For the text-containing cell, return its midpoint in (X, Y) coordinate format. 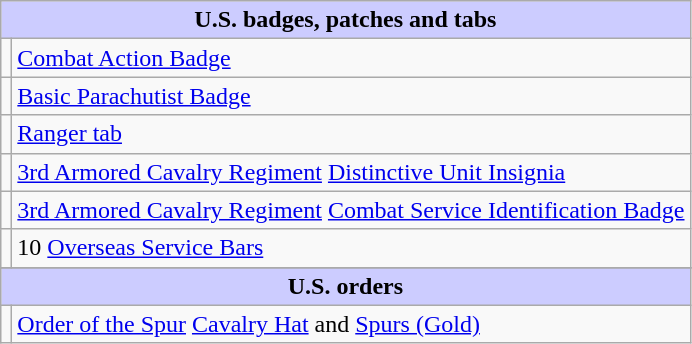
3rd Armored Cavalry Regiment Distinctive Unit Insignia (351, 172)
Ranger tab (351, 134)
Combat Action Badge (351, 58)
3rd Armored Cavalry Regiment Combat Service Identification Badge (351, 210)
Order of the Spur Cavalry Hat and Spurs (Gold) (351, 324)
10 Overseas Service Bars (351, 248)
Basic Parachutist Badge (351, 96)
U.S. badges, patches and tabs (346, 20)
U.S. orders (346, 286)
